Detect which cell encompasses the target text, then output its [x, y] center coordinate. 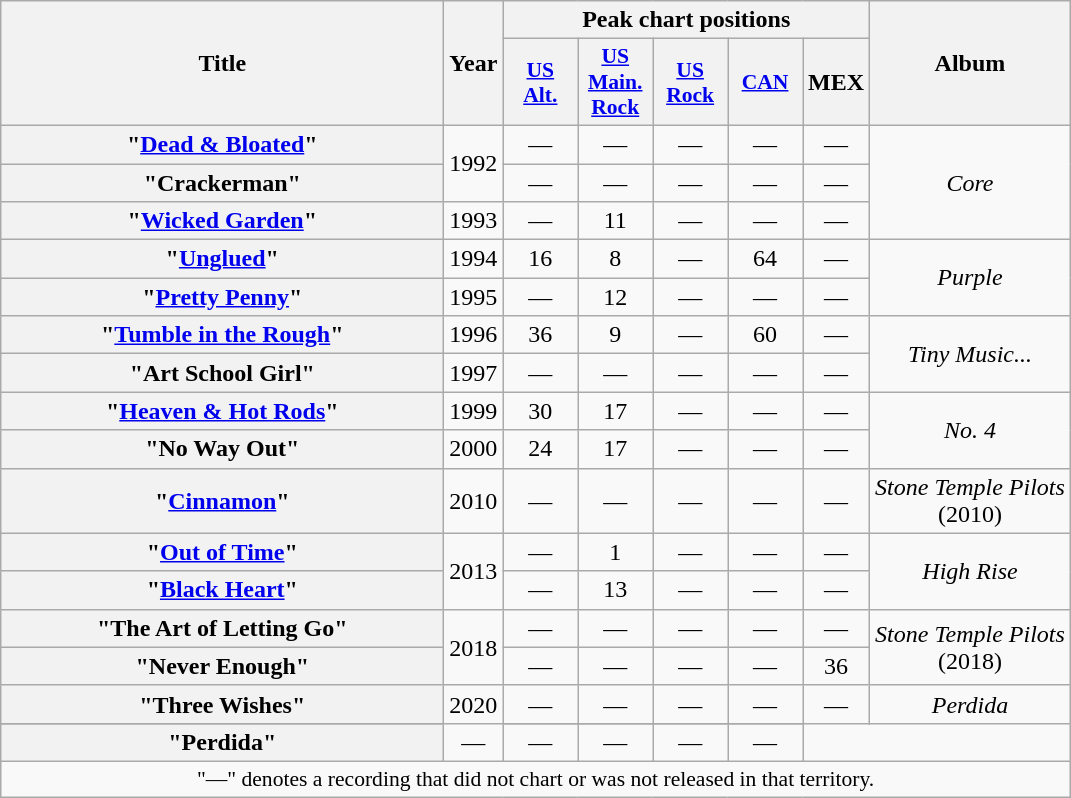
"Crackerman" [222, 183]
1996 [474, 335]
Core [970, 182]
2020 [474, 704]
Tiny Music... [970, 354]
8 [616, 259]
11 [616, 221]
2000 [474, 449]
64 [766, 259]
9 [616, 335]
"Tumble in the Rough" [222, 335]
Purple [970, 278]
"Three Wishes" [222, 704]
2018 [474, 647]
Perdida [970, 704]
"No Way Out" [222, 449]
Title [222, 64]
Year [474, 64]
1993 [474, 221]
"The Art of Letting Go" [222, 628]
1995 [474, 297]
USAlt. [540, 82]
24 [540, 449]
"Wicked Garden" [222, 221]
13 [616, 590]
60 [766, 335]
12 [616, 297]
"Cinnamon" [222, 500]
High Rise [970, 571]
16 [540, 259]
USRock [690, 82]
USMain.Rock [616, 82]
Album [970, 64]
No. 4 [970, 430]
30 [540, 411]
1997 [474, 373]
"Pretty Penny" [222, 297]
1 [616, 552]
"Heaven & Hot Rods" [222, 411]
1992 [474, 163]
"Out of Time" [222, 552]
Stone Temple Pilots(2018) [970, 647]
1994 [474, 259]
Stone Temple Pilots(2010) [970, 500]
CAN [766, 82]
"—" denotes a recording that did not chart or was not released in that territory. [536, 779]
"Art School Girl" [222, 373]
2013 [474, 571]
"Perdida" [222, 742]
1999 [474, 411]
"Unglued" [222, 259]
MEX [836, 82]
"Dead & Bloated" [222, 144]
"Never Enough" [222, 666]
2010 [474, 500]
Peak chart positions [686, 20]
"Black Heart" [222, 590]
